Return the [x, y] coordinate for the center point of the cell that contains the specified text.  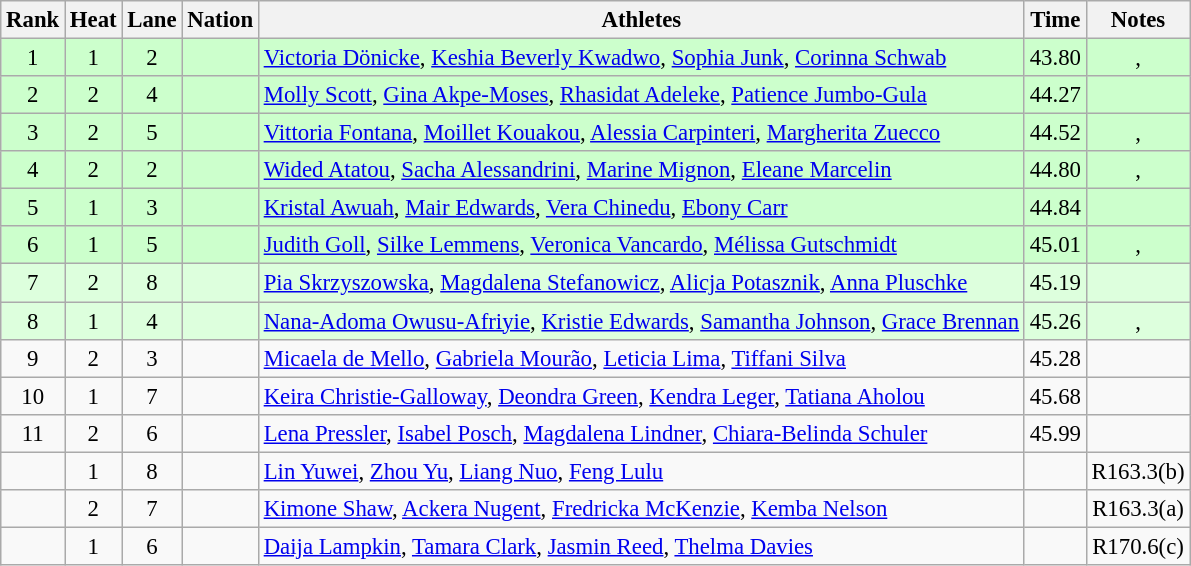
45.26 [1055, 321]
43.80 [1055, 58]
Notes [1138, 20]
11 [33, 433]
Athletes [641, 20]
Heat [94, 20]
Lane [152, 20]
Victoria Dönicke, Keshia Beverly Kwadwo, Sophia Junk, Corinna Schwab [641, 58]
Vittoria Fontana, Moillet Kouakou, Alessia Carpinteri, Margherita Zuecco [641, 133]
45.19 [1055, 283]
Lin Yuwei, Zhou Yu, Liang Nuo, Feng Lulu [641, 471]
Kimone Shaw, Ackera Nugent, Fredricka McKenzie, Kemba Nelson [641, 509]
R170.6(c) [1138, 546]
Nation [220, 20]
45.68 [1055, 396]
R163.3(a) [1138, 509]
45.99 [1055, 433]
Nana-Adoma Owusu-Afriyie, Kristie Edwards, Samantha Johnson, Grace Brennan [641, 321]
44.84 [1055, 208]
Keira Christie-Galloway, Deondra Green, Kendra Leger, Tatiana Aholou [641, 396]
Lena Pressler, Isabel Posch, Magdalena Lindner, Chiara-Belinda Schuler [641, 433]
44.27 [1055, 95]
Wided Atatou, Sacha Alessandrini, Marine Mignon, Eleane Marcelin [641, 170]
44.52 [1055, 133]
R163.3(b) [1138, 471]
Kristal Awuah, Mair Edwards, Vera Chinedu, Ebony Carr [641, 208]
44.80 [1055, 170]
45.01 [1055, 245]
45.28 [1055, 358]
Rank [33, 20]
10 [33, 396]
9 [33, 358]
Pia Skrzyszowska, Magdalena Stefanowicz, Alicja Potasznik, Anna Pluschke [641, 283]
Time [1055, 20]
Micaela de Mello, Gabriela Mourão, Leticia Lima, Tiffani Silva [641, 358]
Molly Scott, Gina Akpe-Moses, Rhasidat Adeleke, Patience Jumbo-Gula [641, 95]
Daija Lampkin, Tamara Clark, Jasmin Reed, Thelma Davies [641, 546]
Judith Goll, Silke Lemmens, Veronica Vancardo, Mélissa Gutschmidt [641, 245]
